Search for the cell housing the specified text and yield its (X, Y) center coordinate. 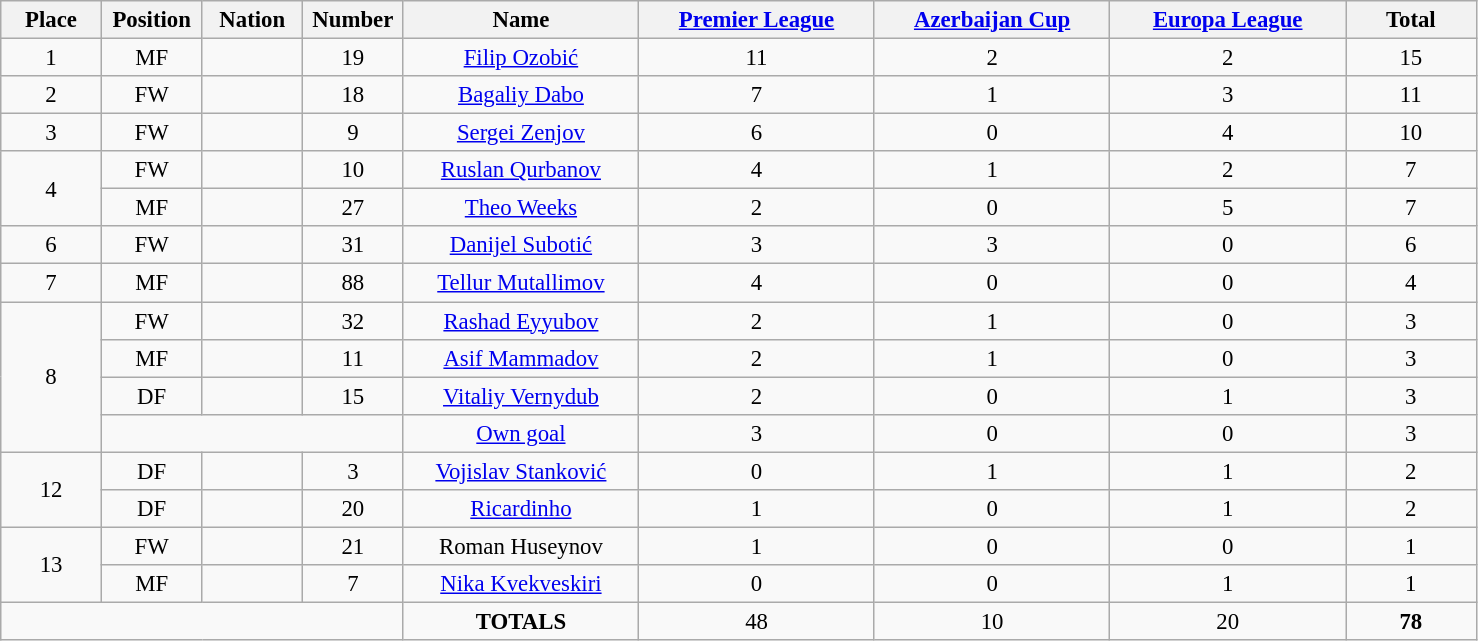
Europa League (1228, 20)
Bagaliy Dabo (521, 95)
19 (354, 58)
12 (52, 490)
Roman Huseynov (521, 546)
21 (354, 546)
27 (354, 208)
88 (354, 283)
Theo Weeks (521, 208)
Ruslan Qurbanov (521, 170)
48 (757, 621)
Asif Mammadov (521, 358)
Sergei Zenjov (521, 133)
Vitaliy Vernydub (521, 396)
9 (354, 133)
Own goal (521, 433)
Azerbaijan Cup (992, 20)
Premier League (757, 20)
Nika Kvekveskiri (521, 584)
Total (1412, 20)
8 (52, 377)
5 (1228, 208)
TOTALS (521, 621)
31 (354, 245)
Number (354, 20)
Filip Ozobić (521, 58)
78 (1412, 621)
18 (354, 95)
Tellur Mutallimov (521, 283)
Place (52, 20)
13 (52, 564)
Position (152, 20)
Ricardinho (521, 509)
32 (354, 321)
Danijel Subotić (521, 245)
Vojislav Stanković (521, 471)
Rashad Eyyubov (521, 321)
Name (521, 20)
Nation (252, 20)
